Provide the [x, y] coordinate of the cell's center where the given text is located.  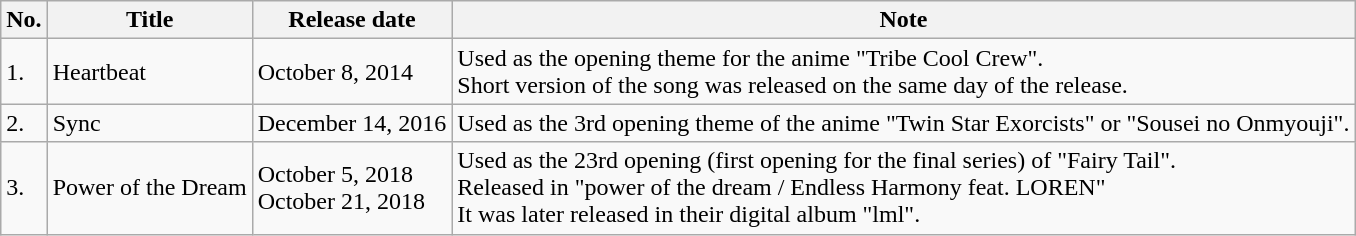
Power of the Dream [150, 188]
December 14, 2016 [352, 123]
October 5, 2018October 21, 2018 [352, 188]
Title [150, 20]
1. [24, 72]
Release date [352, 20]
3. [24, 188]
Used as the 3rd opening theme of the anime "Twin Star Exorcists" or "Sousei no Onmyouji". [904, 123]
2. [24, 123]
Sync [150, 123]
Note [904, 20]
No. [24, 20]
October 8, 2014 [352, 72]
Heartbeat [150, 72]
Used as the opening theme for the anime "Tribe Cool Crew".Short version of the song was released on the same day of the release. [904, 72]
